Output the (X, Y) coordinate of the center of the cell containing the given text.  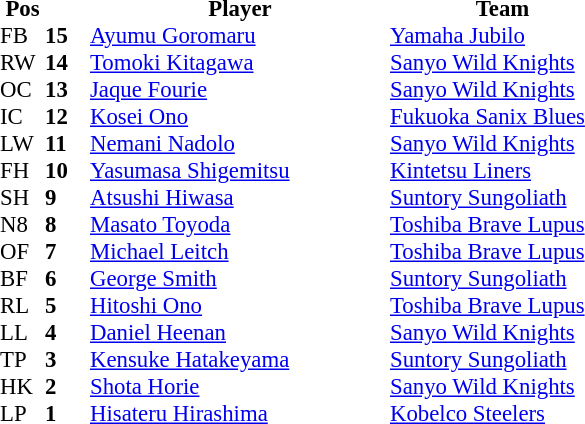
OC (22, 90)
13 (68, 90)
N8 (22, 224)
3 (68, 360)
6 (68, 278)
4 (68, 332)
FH (22, 170)
IC (22, 116)
LL (22, 332)
SH (22, 198)
12 (68, 116)
Michael Leitch (240, 252)
10 (68, 170)
Kensuke Hatakeyama (240, 360)
7 (68, 252)
Jaque Fourie (240, 90)
11 (68, 144)
Masato Toyoda (240, 224)
OF (22, 252)
Atsushi Hiwasa (240, 198)
HK (22, 386)
LW (22, 144)
RW (22, 62)
RL (22, 306)
George Smith (240, 278)
Ayumu Goromaru (240, 36)
9 (68, 198)
14 (68, 62)
Yasumasa Shigemitsu (240, 170)
8 (68, 224)
Hitoshi Ono (240, 306)
Kosei Ono (240, 116)
Nemani Nadolo (240, 144)
15 (68, 36)
5 (68, 306)
FB (22, 36)
BF (22, 278)
TP (22, 360)
Tomoki Kitagawa (240, 62)
Shota Horie (240, 386)
2 (68, 386)
Daniel Heenan (240, 332)
